Return [x, y] of the center of cell containing provided text 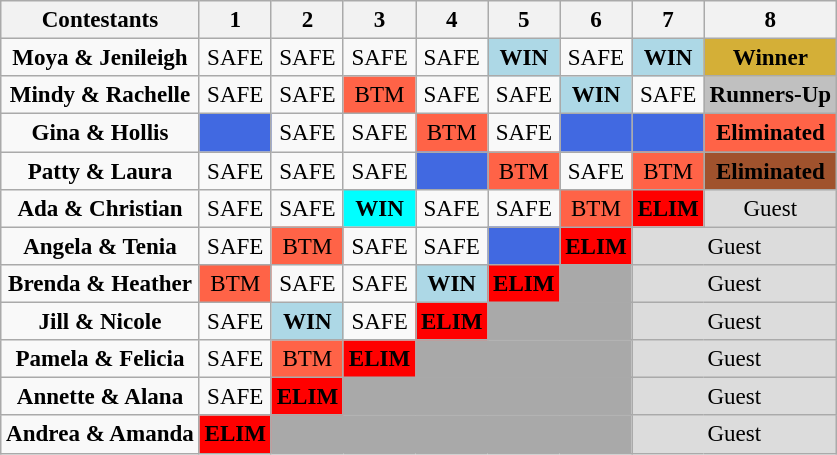
1 [235, 20]
5 [524, 20]
Jill & Nicole [100, 322]
Brenda & Heather [100, 284]
Mindy & Rachelle [100, 95]
4 [452, 20]
2 [307, 20]
Gina & Hollis [100, 133]
Moya & Jenileigh [100, 58]
Annette & Alana [100, 397]
Andrea & Amanda [100, 435]
Ada & Christian [100, 209]
Winner [770, 58]
6 [596, 20]
Runners-Up [770, 95]
Patty & Laura [100, 171]
Contestants [100, 20]
8 [770, 20]
Angela & Tenia [100, 246]
Pamela & Felicia [100, 359]
7 [668, 20]
3 [379, 20]
